Locate the cell with the specified text and output its [X, Y] center coordinate. 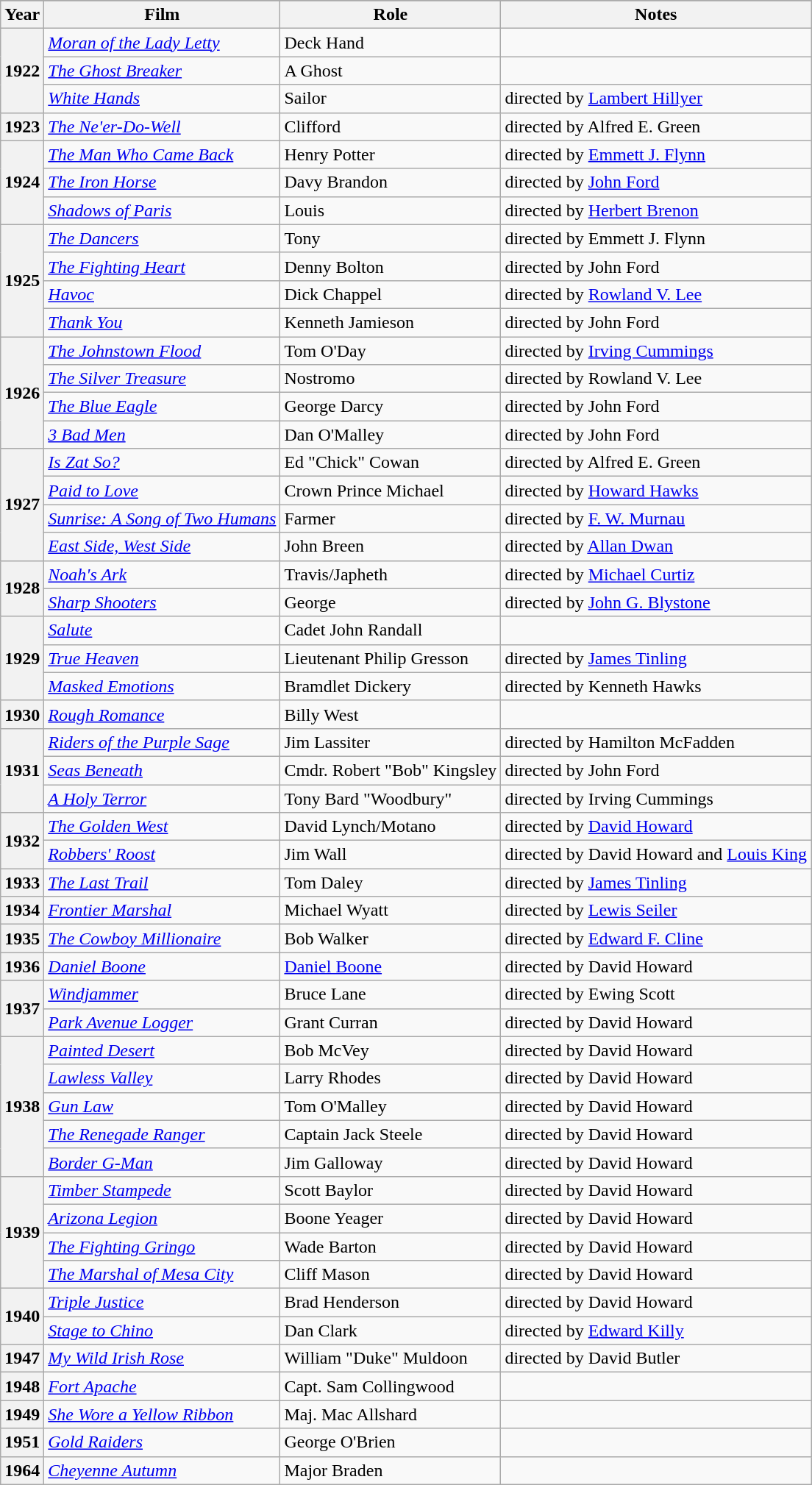
Riders of the Purple Sage [162, 742]
The Cowboy Millionaire [162, 939]
1936 [22, 966]
Lieutenant Philip Gresson [391, 658]
Cadet John Randall [391, 630]
1922 [22, 71]
Michael Wyatt [391, 911]
1938 [22, 1106]
Dan Clark [391, 1331]
Jim Galloway [391, 1162]
Rough Romance [162, 714]
The Fighting Gringo [162, 1247]
directed by Michael Curtiz [656, 574]
Painted Desert [162, 1050]
Dick Chappel [391, 294]
Nostromo [391, 379]
Fort Apache [162, 1386]
Major Braden [391, 1470]
Cmdr. Robert "Bob" Kingsley [391, 770]
Kenneth Jamieson [391, 322]
The Renegade Ranger [162, 1134]
Scott Baylor [391, 1190]
Boone Yeager [391, 1218]
1924 [22, 182]
1939 [22, 1232]
George Darcy [391, 407]
1931 [22, 770]
1949 [22, 1414]
1935 [22, 939]
A Ghost [391, 71]
1928 [22, 588]
The Marshal of Mesa City [162, 1275]
My Wild Irish Rose [162, 1358]
Larry Rhodes [391, 1078]
Capt. Sam Collingwood [391, 1386]
Grant Curran [391, 1022]
Captain Jack Steele [391, 1134]
Masked Emotions [162, 686]
directed by Edward Killy [656, 1331]
Bramdlet Dickery [391, 686]
East Side, West Side [162, 546]
Cliff Mason [391, 1275]
Frontier Marshal [162, 911]
directed by Lewis Seiler [656, 911]
Tom Daley [391, 883]
The Dancers [162, 238]
Deck Hand [391, 43]
Gold Raiders [162, 1442]
Thank You [162, 322]
Lawless Valley [162, 1078]
The Silver Treasure [162, 379]
Year [22, 15]
Sunrise: A Song of Two Humans [162, 519]
Tony [391, 238]
1937 [22, 1008]
Tom O'Malley [391, 1106]
Timber Stampede [162, 1190]
1948 [22, 1386]
Robbers' Roost [162, 855]
The Man Who Came Back [162, 154]
Seas Beneath [162, 770]
Bob McVey [391, 1050]
1926 [22, 393]
White Hands [162, 99]
directed by Ewing Scott [656, 994]
Dan O'Malley [391, 435]
Jim Wall [391, 855]
1951 [22, 1442]
Shadows of Paris [162, 210]
Cheyenne Autumn [162, 1470]
1929 [22, 658]
Crown Prince Michael [391, 491]
Brad Henderson [391, 1303]
Wade Barton [391, 1247]
Sailor [391, 99]
She Wore a Yellow Ribbon [162, 1414]
directed by David Howard and Louis King [656, 855]
1964 [22, 1470]
Clifford [391, 127]
Bob Walker [391, 939]
1933 [22, 883]
The Ghost Breaker [162, 71]
directed by Herbert Brenon [656, 210]
Havoc [162, 294]
Davy Brandon [391, 182]
directed by Hamilton McFadden [656, 742]
1947 [22, 1358]
1925 [22, 280]
Sharp Shooters [162, 602]
Salute [162, 630]
George O'Brien [391, 1442]
1927 [22, 505]
The Iron Horse [162, 182]
The Johnstown Flood [162, 351]
William "Duke" Muldoon [391, 1358]
Stage to Chino [162, 1331]
Film [162, 15]
Notes [656, 15]
A Holy Terror [162, 798]
Henry Potter [391, 154]
The Last Trail [162, 883]
1930 [22, 714]
The Ne'er-Do-Well [162, 127]
Windjammer [162, 994]
1934 [22, 911]
directed by Allan Dwan [656, 546]
3 Bad Men [162, 435]
Billy West [391, 714]
Travis/Japheth [391, 574]
directed by Howard Hawks [656, 491]
The Fighting Heart [162, 266]
Paid to Love [162, 491]
John Breen [391, 546]
Farmer [391, 519]
directed by Kenneth Hawks [656, 686]
Gun Law [162, 1106]
Jim Lassiter [391, 742]
Is Zat So? [162, 463]
David Lynch/Motano [391, 827]
Maj. Mac Allshard [391, 1414]
The Golden West [162, 827]
directed by F. W. Murnau [656, 519]
True Heaven [162, 658]
Border G-Man [162, 1162]
Bruce Lane [391, 994]
Moran of the Lady Letty [162, 43]
Tony Bard "Woodbury" [391, 798]
directed by David Butler [656, 1358]
directed by Lambert Hillyer [656, 99]
1932 [22, 841]
Role [391, 15]
Park Avenue Logger [162, 1022]
The Blue Eagle [162, 407]
1940 [22, 1317]
directed by Edward F. Cline [656, 939]
Arizona Legion [162, 1218]
Louis [391, 210]
Tom O'Day [391, 351]
1923 [22, 127]
directed by John G. Blystone [656, 602]
Triple Justice [162, 1303]
Denny Bolton [391, 266]
George [391, 602]
Noah's Ark [162, 574]
Ed "Chick" Cowan [391, 463]
